Provide the (X, Y) coordinate of the cell's center where the given text is located.  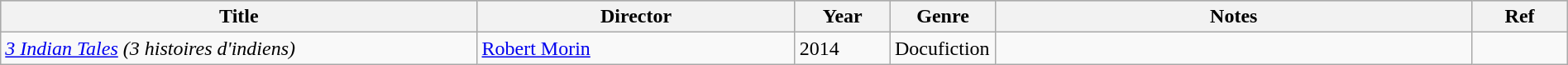
Title (239, 17)
Docufiction (943, 48)
Robert Morin (636, 48)
Genre (943, 17)
Ref (1520, 17)
2014 (842, 48)
3 Indian Tales (3 histoires d'indiens) (239, 48)
Year (842, 17)
Director (636, 17)
Notes (1234, 17)
